Pinpoint the cell where the given text exists, returning its (X, Y) midpoint coordinate. 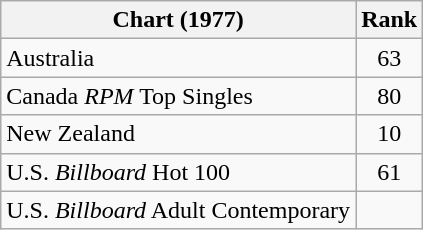
Canada RPM Top Singles (178, 96)
61 (390, 172)
Rank (390, 20)
10 (390, 134)
U.S. Billboard Adult Contemporary (178, 210)
U.S. Billboard Hot 100 (178, 172)
80 (390, 96)
New Zealand (178, 134)
Chart (1977) (178, 20)
Australia (178, 58)
63 (390, 58)
